Return [x, y] of the center of cell containing provided text 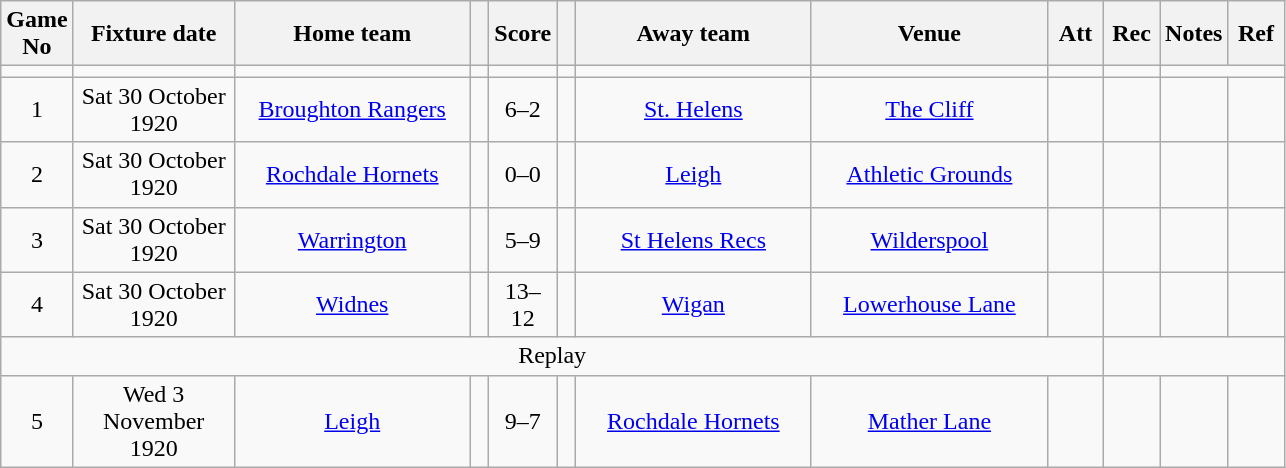
0–0 [523, 174]
Widnes [352, 304]
Att [1075, 34]
Mather Lane [929, 421]
St. Helens [693, 110]
2 [37, 174]
Ref [1256, 34]
Home team [352, 34]
Wed 3 November 1920 [154, 421]
1 [37, 110]
Away team [693, 34]
Score [523, 34]
The Cliff [929, 110]
Notes [1194, 34]
13–12 [523, 304]
Replay [552, 356]
Athletic Grounds [929, 174]
Game No [37, 34]
Warrington [352, 240]
Lowerhouse Lane [929, 304]
6–2 [523, 110]
Broughton Rangers [352, 110]
Fixture date [154, 34]
Venue [929, 34]
Wigan [693, 304]
4 [37, 304]
Wilderspool [929, 240]
3 [37, 240]
5 [37, 421]
9–7 [523, 421]
5–9 [523, 240]
Rec [1132, 34]
St Helens Recs [693, 240]
